Return the [x, y] coordinate for the center point of the cell that contains the specified text.  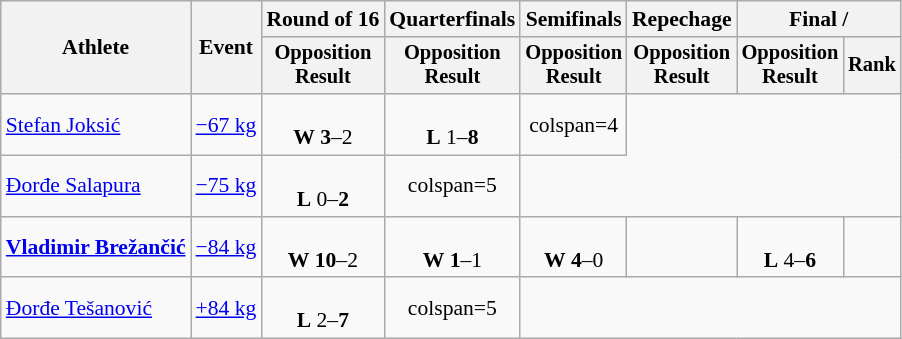
Event [226, 48]
−67 kg [226, 124]
L 4–6 [790, 248]
W 4–0 [574, 248]
+84 kg [226, 308]
W 1–1 [452, 248]
Athlete [96, 48]
colspan=4 [574, 124]
Final / [819, 19]
Stefan Joksić [96, 124]
−75 kg [226, 186]
Rank [872, 66]
W 10–2 [322, 248]
Đorđe Tešanović [96, 308]
W 3–2 [322, 124]
Repechage [682, 19]
Quarterfinals [452, 19]
Vladimir Brežančić [96, 248]
L 2–7 [322, 308]
L 0–2 [322, 186]
Semifinals [574, 19]
−84 kg [226, 248]
L 1–8 [452, 124]
Round of 16 [322, 19]
Đorđe Salapura [96, 186]
